Locate the cell with the specified text and output its (X, Y) center coordinate. 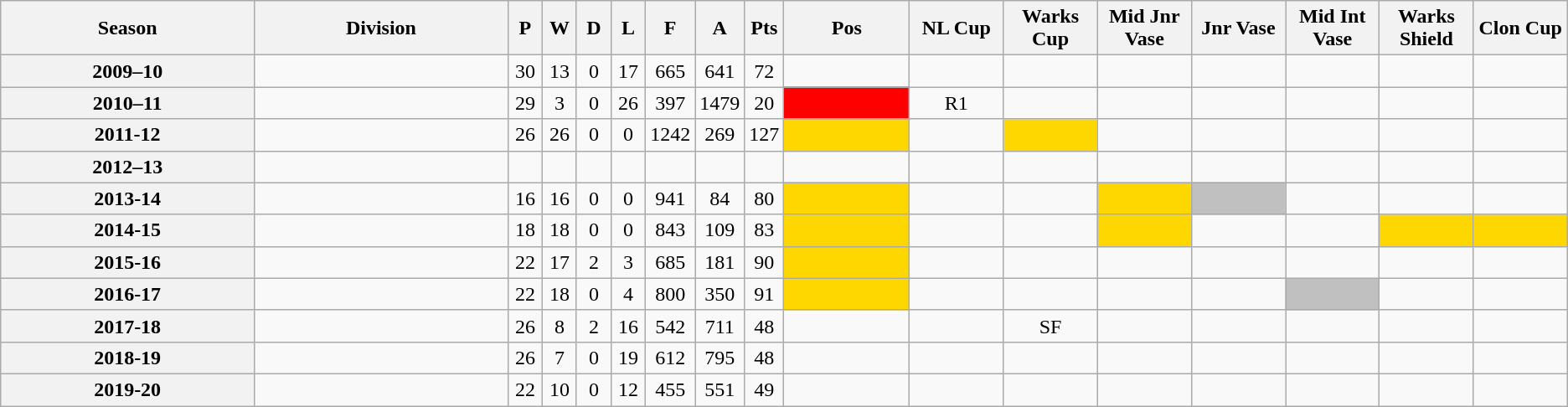
665 (670, 71)
1479 (720, 103)
455 (670, 389)
7 (560, 358)
91 (764, 294)
2012–13 (127, 167)
551 (720, 389)
685 (670, 262)
2018-19 (127, 358)
2013-14 (127, 198)
19 (628, 358)
350 (720, 294)
181 (720, 262)
12 (628, 389)
Jnr Vase (1238, 28)
2019-20 (127, 389)
2011-12 (127, 135)
Mid Jnr Vase (1144, 28)
30 (524, 71)
49 (764, 389)
SF (1050, 326)
90 (764, 262)
397 (670, 103)
NL Cup (957, 28)
Pos (847, 28)
2015-16 (127, 262)
Season (127, 28)
Warks Cup (1050, 28)
2016-17 (127, 294)
1242 (670, 135)
L (628, 28)
F (670, 28)
127 (764, 135)
Clon Cup (1520, 28)
13 (560, 71)
2009–10 (127, 71)
10 (560, 389)
2010–11 (127, 103)
Pts (764, 28)
843 (670, 230)
80 (764, 198)
20 (764, 103)
A (720, 28)
711 (720, 326)
Division (382, 28)
R1 (957, 103)
941 (670, 198)
8 (560, 326)
P (524, 28)
800 (670, 294)
269 (720, 135)
4 (628, 294)
612 (670, 358)
Warks Shield (1426, 28)
542 (670, 326)
109 (720, 230)
83 (764, 230)
84 (720, 198)
Mid Int Vase (1333, 28)
2014-15 (127, 230)
D (593, 28)
72 (764, 71)
2017-18 (127, 326)
W (560, 28)
795 (720, 358)
641 (720, 71)
29 (524, 103)
